From the cell containing the given text, extract its center point as [x, y] coordinate. 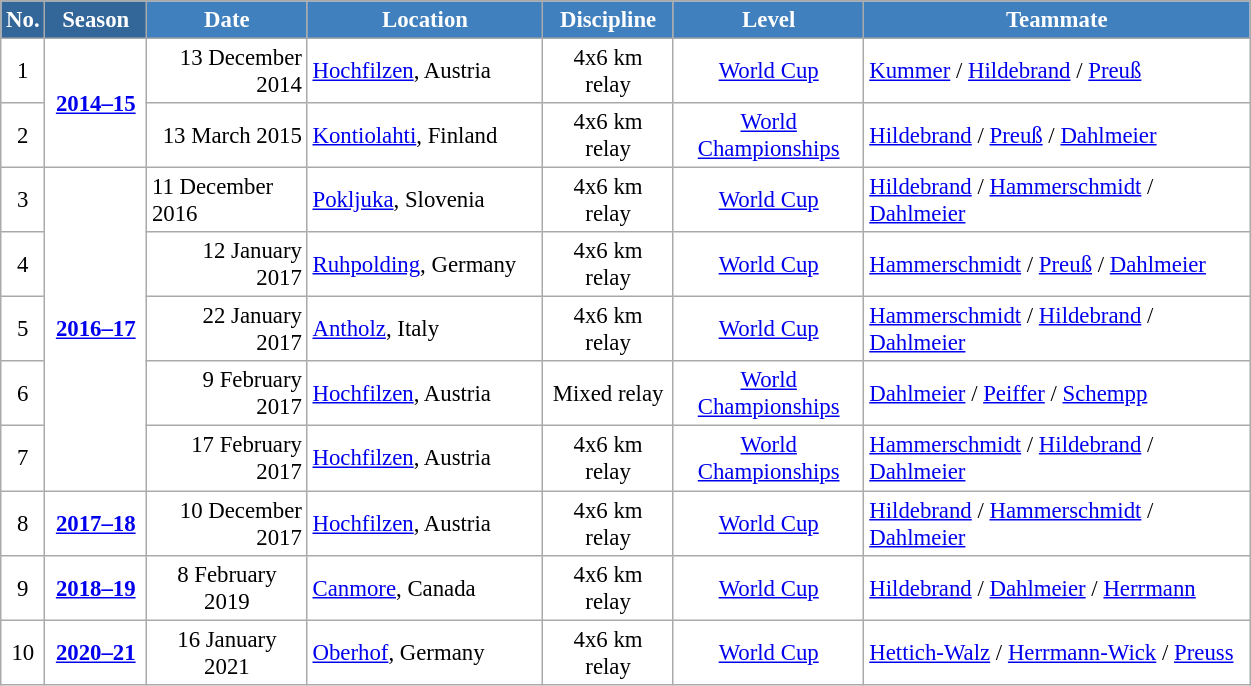
3 [23, 200]
No. [23, 20]
9 February 2017 [228, 394]
Antholz, Italy [425, 330]
2016–17 [96, 330]
6 [23, 394]
10 December 2017 [228, 524]
17 February 2017 [228, 458]
Pokljuka, Slovenia [425, 200]
Level [768, 20]
Season [96, 20]
10 [23, 652]
Hammerschmidt / Preuß / Dahlmeier [1057, 264]
1 [23, 72]
4 [23, 264]
13 December 2014 [228, 72]
Date [228, 20]
2018–19 [96, 588]
Teammate [1057, 20]
8 February 2019 [228, 588]
2020–21 [96, 652]
22 January 2017 [228, 330]
7 [23, 458]
8 [23, 524]
13 March 2015 [228, 136]
Discipline [608, 20]
Location [425, 20]
Canmore, Canada [425, 588]
Kummer / Hildebrand / Preuß [1057, 72]
Kontiolahti, Finland [425, 136]
Hildebrand / Preuß / Dahlmeier [1057, 136]
Ruhpolding, Germany [425, 264]
Hettich-Walz / Herrmann-Wick / Preuss [1057, 652]
2014–15 [96, 104]
16 January 2021 [228, 652]
Mixed relay [608, 394]
5 [23, 330]
9 [23, 588]
11 December 2016 [228, 200]
2 [23, 136]
Hildebrand / Dahlmeier / Herrmann [1057, 588]
2017–18 [96, 524]
Oberhof, Germany [425, 652]
Dahlmeier / Peiffer / Schempp [1057, 394]
12 January 2017 [228, 264]
